Detect which cell encompasses the target text, then output its (x, y) center coordinate. 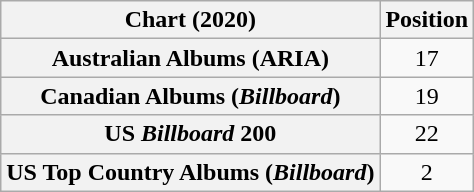
17 (427, 58)
US Top Country Albums (Billboard) (190, 172)
Australian Albums (ARIA) (190, 58)
Chart (2020) (190, 20)
Canadian Albums (Billboard) (190, 96)
22 (427, 134)
US Billboard 200 (190, 134)
Position (427, 20)
2 (427, 172)
19 (427, 96)
